Output the (x, y) coordinate of the center of the cell containing the given text.  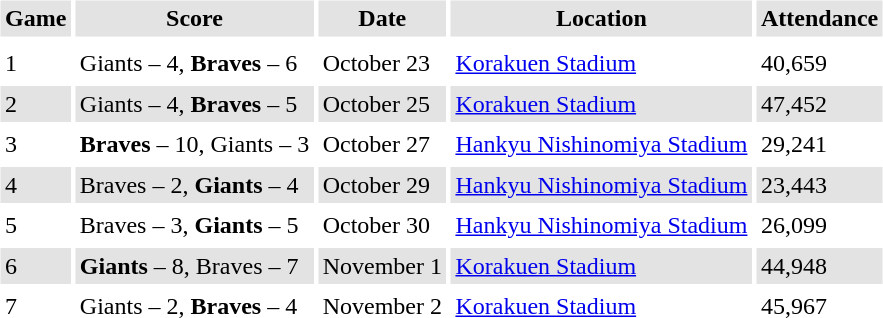
Braves – 10, Giants – 3 (194, 144)
Game (35, 18)
47,452 (819, 104)
Giants – 8, Braves – 7 (194, 266)
Braves – 3, Giants – 5 (194, 226)
40,659 (819, 64)
October 29 (382, 185)
3 (35, 144)
6 (35, 266)
October 23 (382, 64)
Location (602, 18)
October 27 (382, 144)
October 25 (382, 104)
Score (194, 18)
44,948 (819, 266)
5 (35, 226)
Date (382, 18)
Giants – 4, Braves – 6 (194, 64)
Giants – 4, Braves – 5 (194, 104)
1 (35, 64)
November 1 (382, 266)
26,099 (819, 226)
4 (35, 185)
Attendance (819, 18)
2 (35, 104)
October 30 (382, 226)
29,241 (819, 144)
23,443 (819, 185)
Braves – 2, Giants – 4 (194, 185)
